From the cell containing the given text, extract its center point as (X, Y) coordinate. 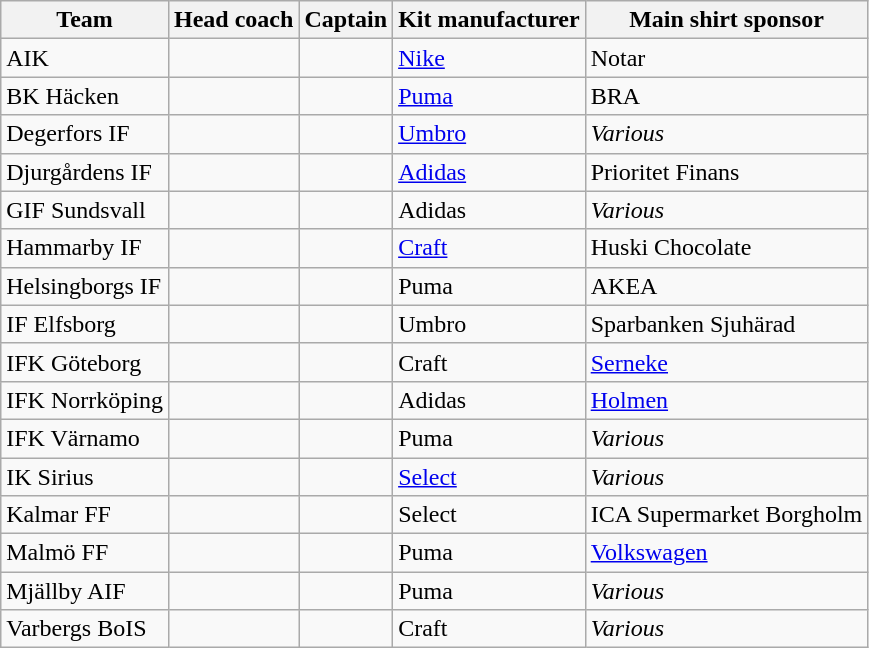
AIK (85, 58)
Mjällby AIF (85, 591)
GIF Sundsvall (85, 210)
Helsingborgs IF (85, 286)
Prioritet Finans (726, 172)
Volkswagen (726, 553)
IF Elfsborg (85, 324)
Hammarby IF (85, 248)
Serneke (726, 362)
IFK Göteborg (85, 362)
Sparbanken Sjuhärad (726, 324)
IFK Värnamo (85, 438)
Degerfors IF (85, 134)
Holmen (726, 400)
ICA Supermarket Borgholm (726, 515)
IK Sirius (85, 477)
Malmö FF (85, 553)
AKEA (726, 286)
BK Häcken (85, 96)
Kit manufacturer (490, 20)
Captain (346, 20)
Huski Chocolate (726, 248)
Team (85, 20)
Main shirt sponsor (726, 20)
BRA (726, 96)
Varbergs BoIS (85, 629)
IFK Norrköping (85, 400)
Nike (490, 58)
Kalmar FF (85, 515)
Head coach (233, 20)
Notar (726, 58)
Djurgårdens IF (85, 172)
